Detect which cell encompasses the target text, then output its [x, y] center coordinate. 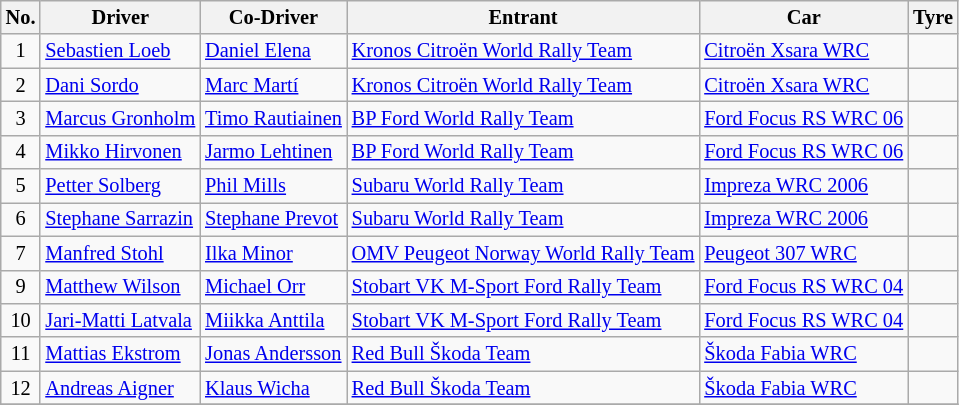
Jonas Andersson [274, 354]
Manfred Stohl [120, 253]
Klaus Wicha [274, 388]
Matthew Wilson [120, 287]
Michael Orr [274, 287]
6 [21, 219]
Dani Sordo [120, 85]
Timo Rautiainen [274, 118]
Andreas Aigner [120, 388]
4 [21, 152]
5 [21, 186]
11 [21, 354]
Mikko Hirvonen [120, 152]
Ilka Minor [274, 253]
Tyre [933, 17]
Co-Driver [274, 17]
Jarmo Lehtinen [274, 152]
Sebastien Loeb [120, 51]
7 [21, 253]
No. [21, 17]
Daniel Elena [274, 51]
1 [21, 51]
Phil Mills [274, 186]
3 [21, 118]
Marcus Gronholm [120, 118]
Stephane Sarrazin [120, 219]
OMV Peugeot Norway World Rally Team [524, 253]
Jari-Matti Latvala [120, 320]
12 [21, 388]
Mattias Ekstrom [120, 354]
9 [21, 287]
Peugeot 307 WRC [804, 253]
2 [21, 85]
10 [21, 320]
Miikka Anttila [274, 320]
Driver [120, 17]
Entrant [524, 17]
Car [804, 17]
Petter Solberg [120, 186]
Marc Martí [274, 85]
Stephane Prevot [274, 219]
